Identify which cell holds the provided text, then report its (X, Y) central coordinate. 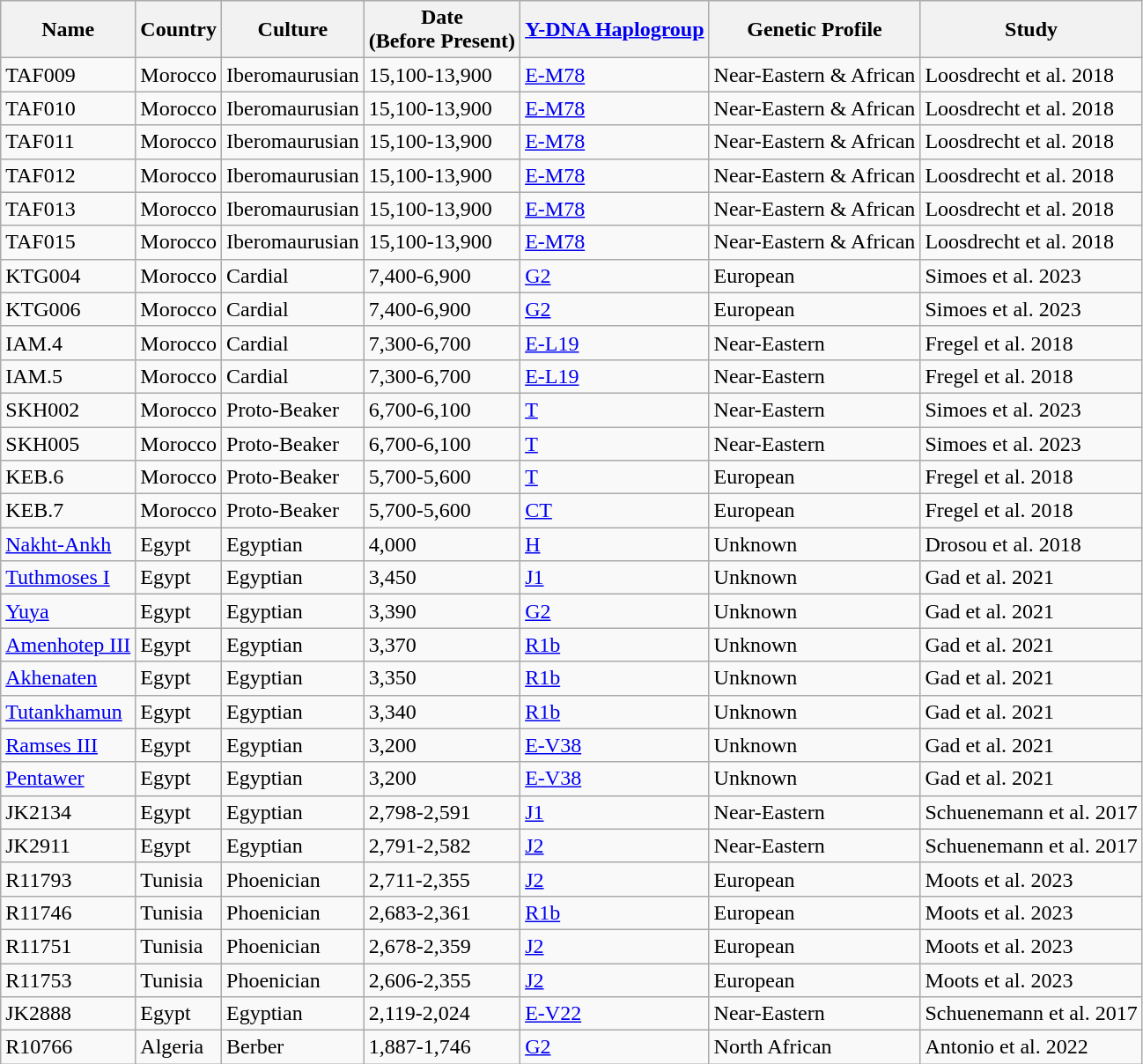
2,798-2,591 (442, 812)
IAM.4 (69, 343)
2,678-2,359 (442, 946)
KTG004 (69, 276)
R11793 (69, 879)
Akhenaten (69, 678)
Y-DNA Haplogroup (615, 30)
2,606-2,355 (442, 980)
3,350 (442, 678)
Ramses III (69, 745)
2,119-2,024 (442, 1014)
JK2134 (69, 812)
Nakht-Ankh (69, 544)
KEB.6 (69, 477)
JK2888 (69, 1014)
Drosou et al. 2018 (1031, 544)
2,683-2,361 (442, 913)
TAF013 (69, 209)
Country (179, 30)
R11753 (69, 980)
Yuya (69, 611)
North African (815, 1047)
Berber (293, 1047)
2,791-2,582 (442, 846)
2,711-2,355 (442, 879)
Culture (293, 30)
E-V22 (615, 1014)
3,340 (442, 712)
4,000 (442, 544)
Study (1031, 30)
Tuthmoses I (69, 578)
1,887-1,746 (442, 1047)
JK2911 (69, 846)
Pentawer (69, 779)
R11751 (69, 946)
KTG006 (69, 309)
Name (69, 30)
3,390 (442, 611)
Amenhotep III (69, 645)
R10766 (69, 1047)
Antonio et al. 2022 (1031, 1047)
SKH005 (69, 443)
KEB.7 (69, 511)
3,370 (442, 645)
IAM.5 (69, 376)
TAF009 (69, 75)
TAF010 (69, 108)
Date(Before Present) (442, 30)
TAF012 (69, 175)
TAF015 (69, 242)
TAF011 (69, 142)
Genetic Profile (815, 30)
Algeria (179, 1047)
R11746 (69, 913)
Tutankhamun (69, 712)
3,450 (442, 578)
CT (615, 511)
H (615, 544)
SKH002 (69, 410)
